Pinpoint the cell where the given text exists, returning its [X, Y] midpoint coordinate. 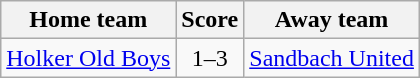
Score [210, 20]
Away team [332, 20]
Sandbach United [332, 58]
1–3 [210, 58]
Home team [88, 20]
Holker Old Boys [88, 58]
